For the text-containing cell, return its midpoint in (x, y) coordinate format. 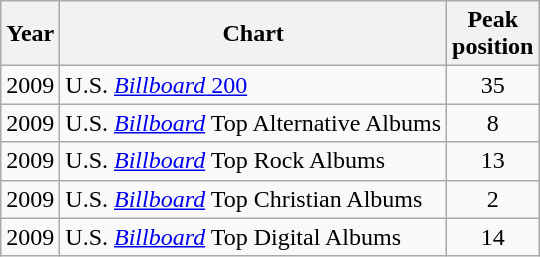
8 (493, 123)
U.S. Billboard 200 (254, 85)
Chart (254, 34)
35 (493, 85)
U.S. Billboard Top Alternative Albums (254, 123)
14 (493, 237)
13 (493, 161)
U.S. Billboard Top Rock Albums (254, 161)
U.S. Billboard Top Christian Albums (254, 199)
U.S. Billboard Top Digital Albums (254, 237)
2 (493, 199)
Peakposition (493, 34)
Year (30, 34)
